Scan for the cell matching the given text and deliver its [X, Y] coordinate at center. 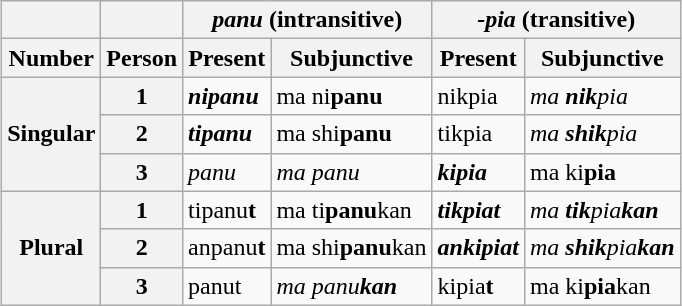
ma panukan [352, 286]
Number [52, 58]
panu (intransitive) [308, 20]
-pia (transitive) [556, 20]
nipanu [227, 96]
ma nipanu [352, 96]
Person [142, 58]
ma tipanukan [352, 210]
tikpia [478, 134]
ma shipanukan [352, 248]
ma shikpia [602, 134]
ma nikpia [602, 96]
tipanu [227, 134]
nikpia [478, 96]
ma shipanu [352, 134]
ma shikpiakan [602, 248]
ma kipia [602, 172]
ankipiat [478, 248]
anpanut [227, 248]
ma kipiakan [602, 286]
panut [227, 286]
kipia [478, 172]
ma tikpiakan [602, 210]
tipanut [227, 210]
panu [227, 172]
Singular [52, 134]
tikpiat [478, 210]
Plural [52, 248]
ma panu [352, 172]
kipiat [478, 286]
